Detect which cell encompasses the target text, then output its (x, y) center coordinate. 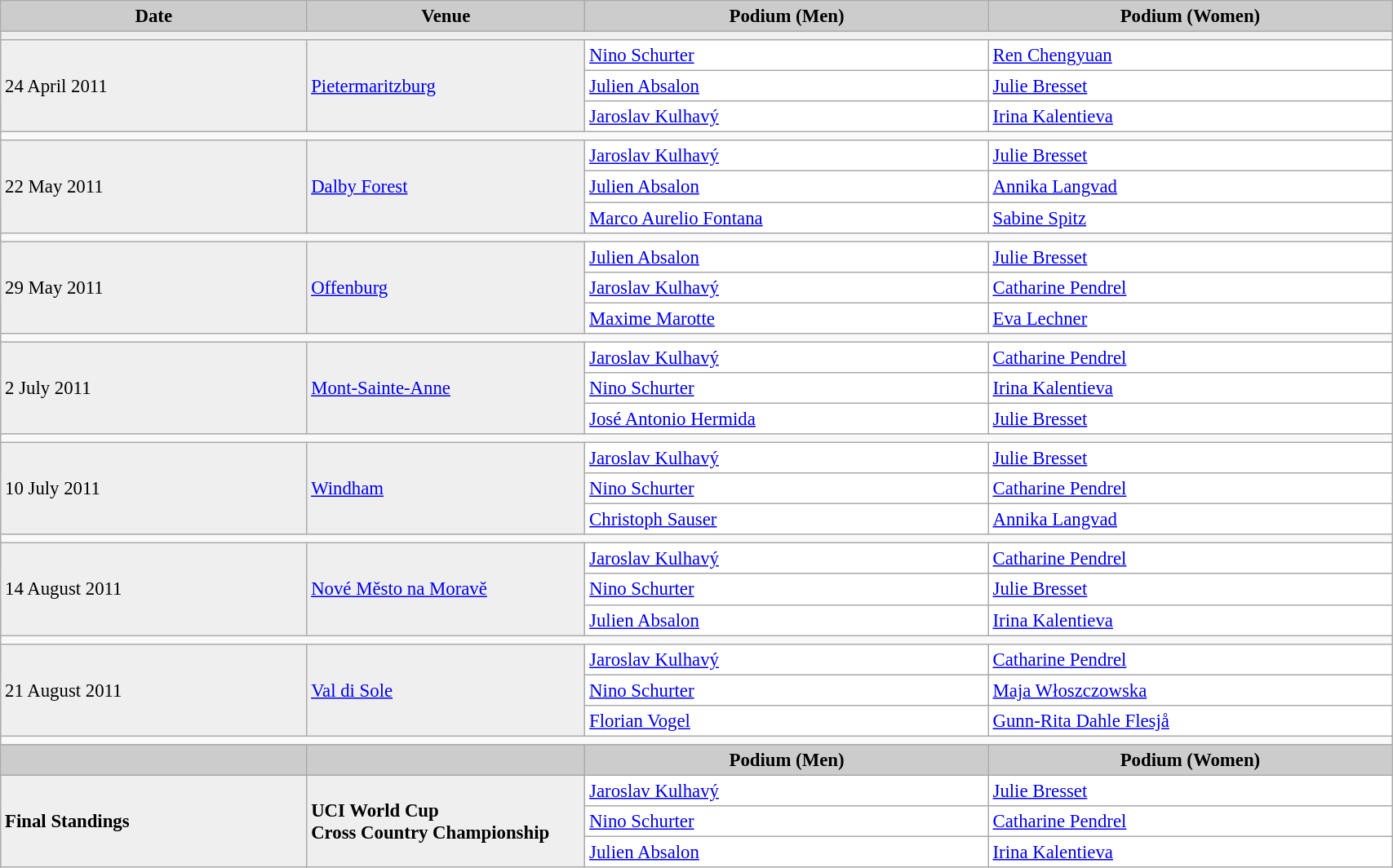
22 May 2011 (153, 186)
UCI World Cup Cross Country Championship (446, 821)
Eva Lechner (1190, 318)
Christoph Sauser (787, 520)
Nové Město na Moravě (446, 589)
Date (153, 16)
Florian Vogel (787, 721)
Mont-Sainte-Anne (446, 388)
Sabine Spitz (1190, 218)
2 July 2011 (153, 388)
Marco Aurelio Fontana (787, 218)
21 August 2011 (153, 690)
Offenburg (446, 287)
Val di Sole (446, 690)
Windham (446, 489)
Pietermaritzburg (446, 86)
29 May 2011 (153, 287)
24 April 2011 (153, 86)
Maja Włoszczowska (1190, 690)
Ren Chengyuan (1190, 55)
10 July 2011 (153, 489)
Venue (446, 16)
Gunn-Rita Dahle Flesjå (1190, 721)
14 August 2011 (153, 589)
Final Standings (153, 821)
Maxime Marotte (787, 318)
José Antonio Hermida (787, 418)
Dalby Forest (446, 186)
